Find where the given text appears and provide that cell's center as (X, Y) coordinate. 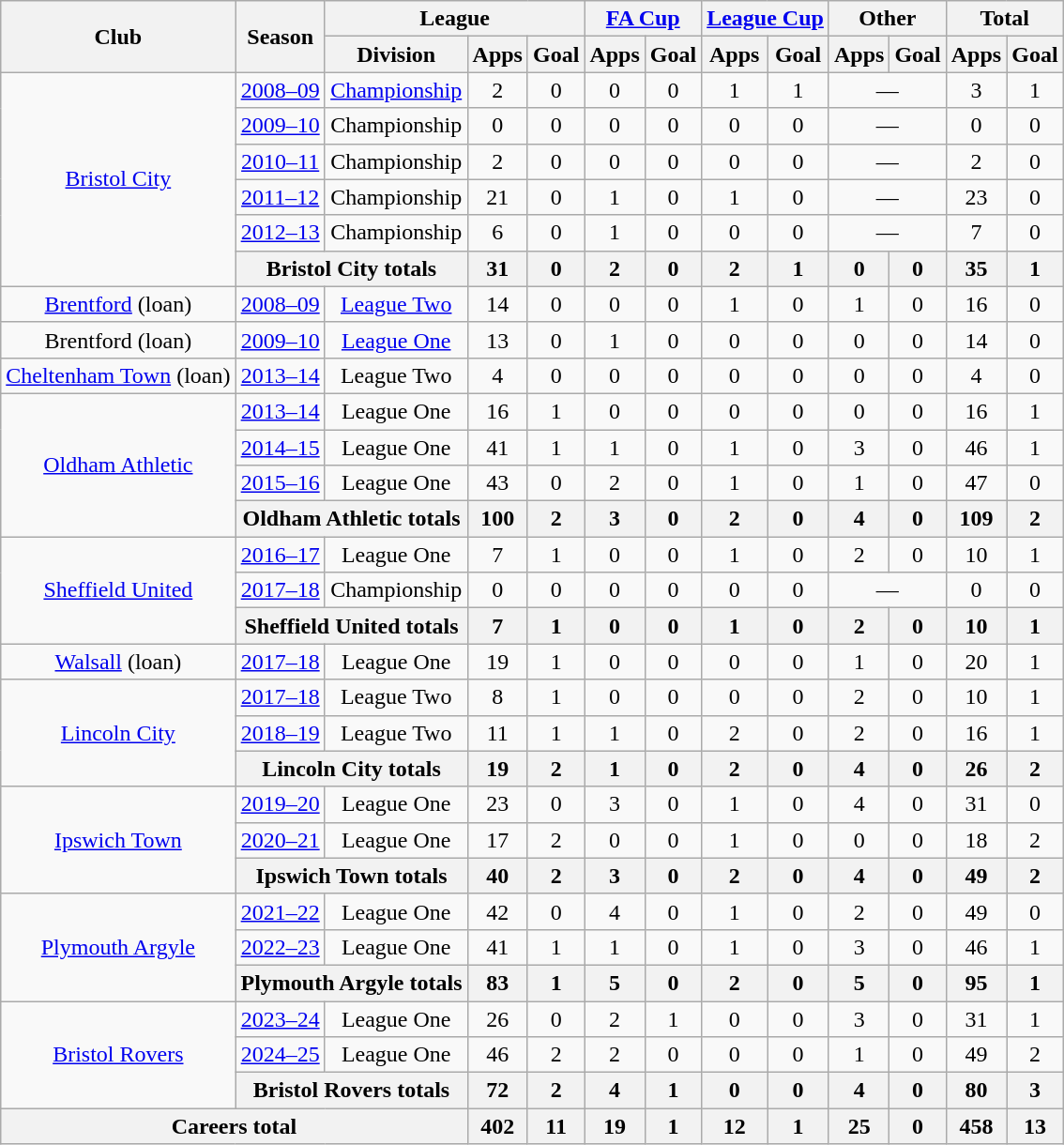
Bristol City (118, 179)
12 (735, 1126)
83 (497, 983)
Ipswich Town (118, 840)
Sheffield United (118, 590)
72 (497, 1091)
80 (976, 1091)
Lincoln City totals (351, 769)
40 (497, 876)
Bristol City totals (351, 268)
Lincoln City (118, 733)
35 (976, 268)
Other (888, 19)
6 (497, 233)
47 (976, 483)
Plymouth Argyle (118, 947)
2024–25 (280, 1055)
Bristol Rovers totals (351, 1091)
2012–13 (280, 233)
458 (976, 1126)
8 (497, 697)
Careers total (235, 1126)
Ipswich Town totals (351, 876)
2019–20 (280, 804)
2011–12 (280, 197)
Plymouth Argyle totals (351, 983)
Bristol Rovers (118, 1054)
2020–21 (280, 840)
43 (497, 483)
Club (118, 37)
42 (497, 911)
2014–15 (280, 448)
100 (497, 519)
2021–22 (280, 911)
2010–11 (280, 161)
Sheffield United totals (351, 626)
95 (976, 983)
2016–17 (280, 555)
402 (497, 1126)
Walsall (loan) (118, 662)
18 (976, 840)
2022–23 (280, 947)
League Cup (766, 19)
FA Cup (644, 19)
Oldham Athletic totals (351, 519)
2018–19 (280, 733)
21 (497, 197)
League (454, 19)
2023–24 (280, 1018)
Cheltenham Town (loan) (118, 375)
Division (396, 54)
2015–16 (280, 483)
25 (859, 1126)
109 (976, 519)
Oldham Athletic (118, 465)
17 (497, 840)
Season (280, 37)
20 (976, 662)
Total (1004, 19)
